Pinpoint the cell where the given text exists, returning its [x, y] midpoint coordinate. 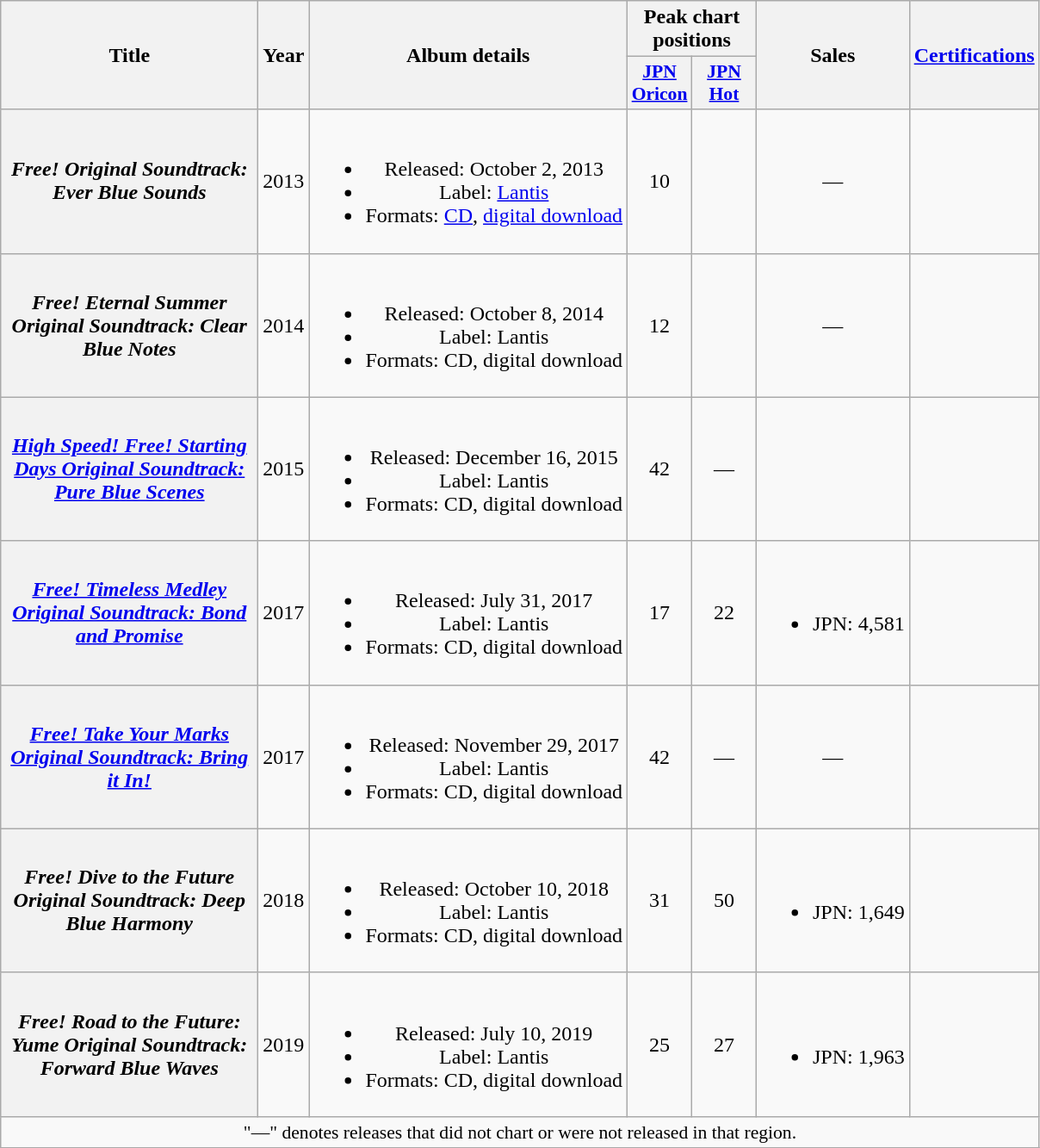
Released: November 29, 2017Label: LantisFormats: CD, digital download [468, 756]
Free! Take Your Marks Original Soundtrack: Bring it In! [129, 756]
50 [725, 901]
Free! Original Soundtrack: Ever Blue Sounds [129, 181]
Released: October 2, 2013Label: LantisFormats: CD, digital download [468, 181]
JPN: 4,581 [833, 613]
Released: July 31, 2017Label: LantisFormats: CD, digital download [468, 613]
27 [725, 1044]
Year [284, 55]
Free! Eternal Summer Original Soundtrack: Clear Blue Notes [129, 326]
Certifications [975, 55]
17 [659, 613]
25 [659, 1044]
22 [725, 613]
31 [659, 901]
Released: December 16, 2015Label: LantisFormats: CD, digital download [468, 469]
2019 [284, 1044]
"—" denotes releases that did not chart or were not released in that region. [520, 1132]
2018 [284, 901]
JPN: 1,963 [833, 1044]
JPNHot [725, 83]
10 [659, 181]
Released: October 8, 2014Label: LantisFormats: CD, digital download [468, 326]
Free! Timeless Medley Original Soundtrack: Bond and Promise [129, 613]
JPNOricon [659, 83]
Album details [468, 55]
12 [659, 326]
2014 [284, 326]
Peak chart positions [692, 29]
Released: October 10, 2018Label: LantisFormats: CD, digital download [468, 901]
High Speed! Free! Starting Days Original Soundtrack: Pure Blue Scenes [129, 469]
Title [129, 55]
Free! Road to the Future: Yume Original Soundtrack: Forward Blue Waves [129, 1044]
2013 [284, 181]
Sales [833, 55]
JPN: 1,649 [833, 901]
Released: July 10, 2019Label: LantisFormats: CD, digital download [468, 1044]
Free! Dive to the Future Original Soundtrack: Deep Blue Harmony [129, 901]
2015 [284, 469]
